Pinpoint the cell where the given text exists, returning its [X, Y] midpoint coordinate. 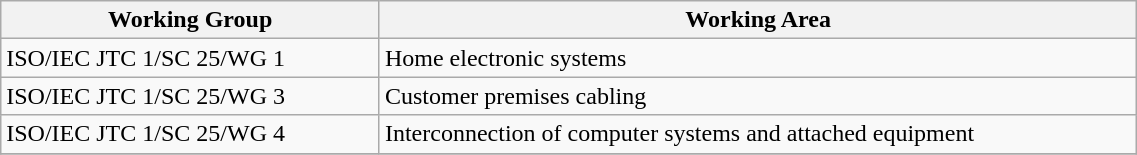
Interconnection of computer systems and attached equipment [758, 134]
Customer premises cabling [758, 96]
ISO/IEC JTC 1/SC 25/WG 1 [190, 58]
Home electronic systems [758, 58]
ISO/IEC JTC 1/SC 25/WG 4 [190, 134]
ISO/IEC JTC 1/SC 25/WG 3 [190, 96]
Working Area [758, 20]
Working Group [190, 20]
